From the cell containing the given text, extract its center point as [X, Y] coordinate. 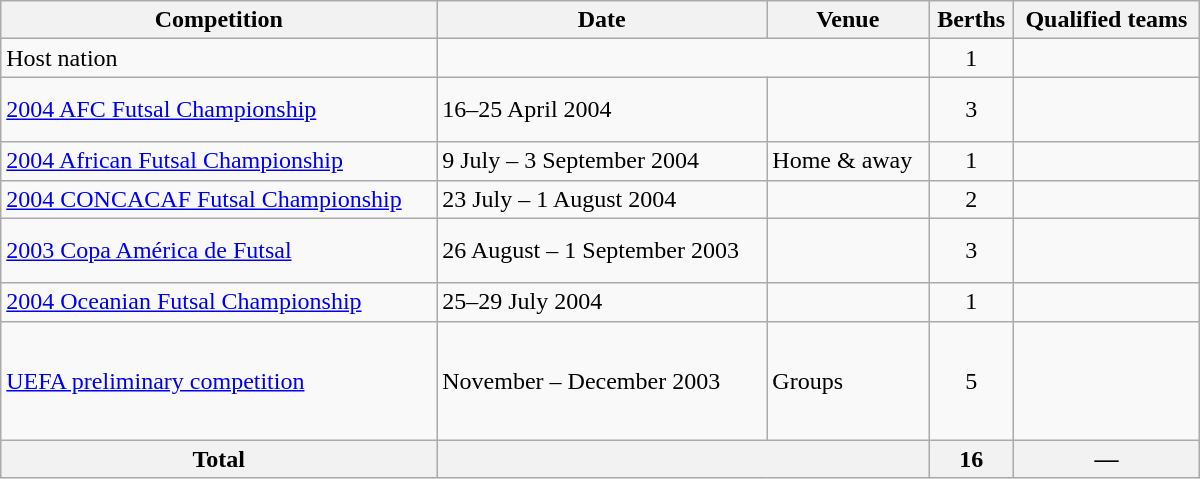
2004 CONCACAF Futsal Championship [219, 199]
26 August – 1 September 2003 [602, 250]
Berths [972, 20]
Host nation [219, 58]
9 July – 3 September 2004 [602, 161]
5 [972, 380]
— [1107, 459]
UEFA preliminary competition [219, 380]
Groups [848, 380]
2004 Oceanian Futsal Championship [219, 302]
2 [972, 199]
2004 AFC Futsal Championship [219, 110]
Home & away [848, 161]
Date [602, 20]
16 [972, 459]
16–25 April 2004 [602, 110]
Venue [848, 20]
2004 African Futsal Championship [219, 161]
2003 Copa América de Futsal [219, 250]
25–29 July 2004 [602, 302]
Competition [219, 20]
November – December 2003 [602, 380]
23 July – 1 August 2004 [602, 199]
Total [219, 459]
Qualified teams [1107, 20]
